Output the [x, y] coordinate of the center of the cell containing the given text.  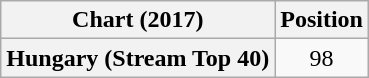
Position [322, 20]
Chart (2017) [138, 20]
98 [322, 58]
Hungary (Stream Top 40) [138, 58]
